Capture the cell that displays the provided text and extract its [x, y] central coordinate. 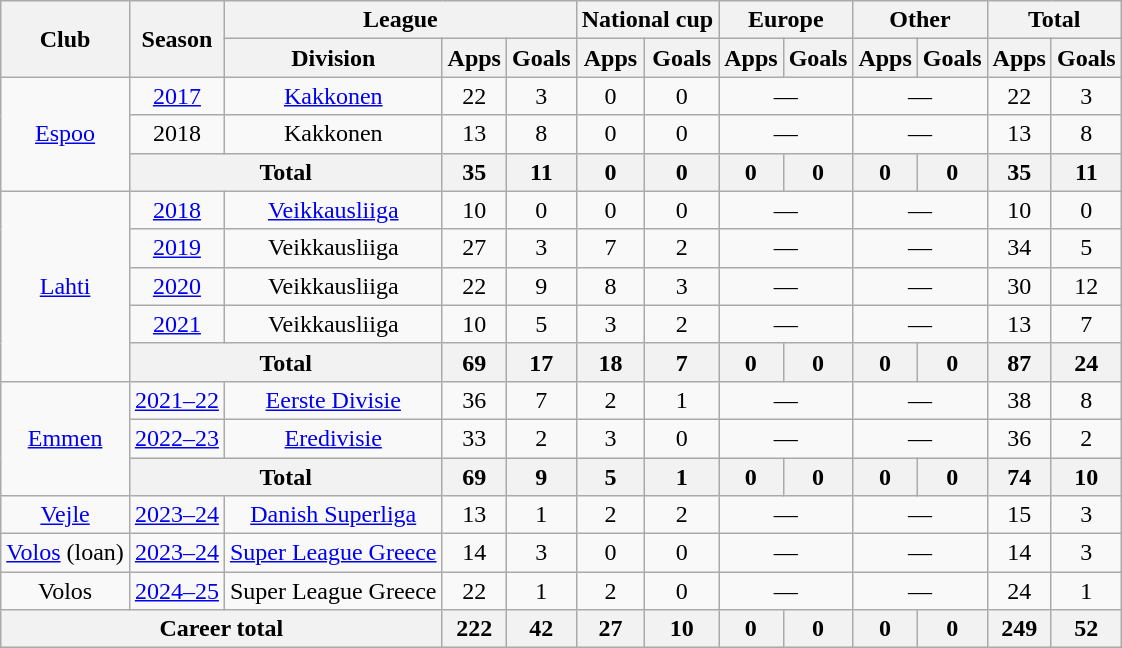
Lahti [66, 286]
Other [920, 20]
2017 [176, 96]
National cup [647, 20]
2022–23 [176, 438]
33 [474, 438]
222 [474, 629]
Season [176, 39]
Emmen [66, 438]
249 [1019, 629]
Division [333, 58]
2020 [176, 286]
74 [1019, 477]
Vejle [66, 515]
2024–25 [176, 591]
League [400, 20]
2021–22 [176, 400]
Europe [786, 20]
Club [66, 39]
Volos [66, 591]
87 [1019, 362]
18 [610, 362]
Volos (loan) [66, 553]
12 [1086, 286]
Career total [222, 629]
2021 [176, 324]
Eredivisie [333, 438]
52 [1086, 629]
17 [541, 362]
Danish Superliga [333, 515]
34 [1019, 248]
2019 [176, 248]
30 [1019, 286]
Eerste Divisie [333, 400]
15 [1019, 515]
38 [1019, 400]
42 [541, 629]
Espoo [66, 134]
